Search for the cell housing the specified text and yield its (X, Y) center coordinate. 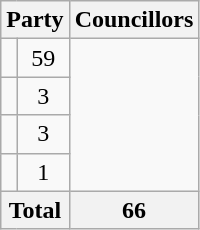
1 (43, 172)
Total (35, 210)
Councillors (134, 20)
59 (43, 58)
Party (35, 20)
66 (134, 210)
